Return the (x, y) coordinate for the center point of the cell that contains the specified text.  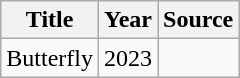
Source (198, 20)
Year (128, 20)
Title (50, 20)
2023 (128, 58)
Butterfly (50, 58)
